Provide the [X, Y] coordinate of the cell's center where the given text is located.  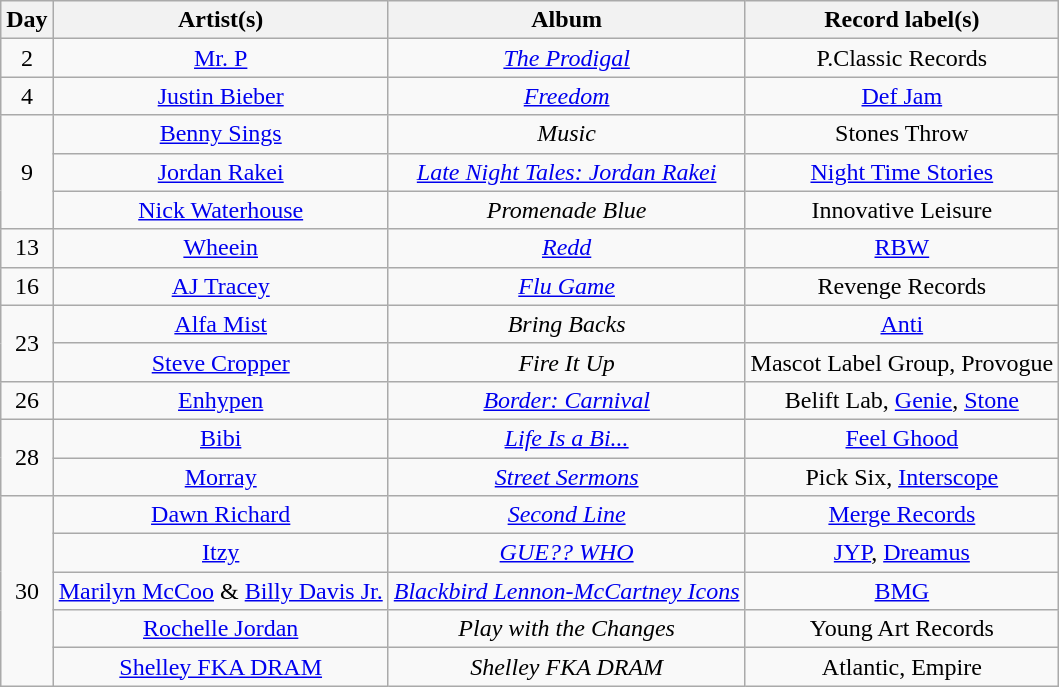
GUE?? WHO [566, 553]
Night Time Stories [902, 172]
BMG [902, 591]
30 [27, 591]
Freedom [566, 96]
Innovative Leisure [902, 210]
Album [566, 20]
P.Classic Records [902, 58]
JYP, Dreamus [902, 553]
Young Art Records [902, 629]
Anti [902, 324]
AJ Tracey [220, 286]
RBW [902, 248]
Belift Lab, Genie, Stone [902, 400]
Bring Backs [566, 324]
Life Is a Bi... [566, 438]
Fire It Up [566, 362]
Morray [220, 477]
Jordan Rakei [220, 172]
16 [27, 286]
28 [27, 457]
Justin Bieber [220, 96]
Flu Game [566, 286]
Blackbird Lennon-McCartney Icons [566, 591]
Benny Sings [220, 134]
Pick Six, Interscope [902, 477]
Music [566, 134]
Promenade Blue [566, 210]
Itzy [220, 553]
Day [27, 20]
Artist(s) [220, 20]
13 [27, 248]
Record label(s) [902, 20]
9 [27, 172]
Rochelle Jordan [220, 629]
Mr. P [220, 58]
Marilyn McCoo & Billy Davis Jr. [220, 591]
Wheein [220, 248]
23 [27, 343]
Redd [566, 248]
Alfa Mist [220, 324]
Late Night Tales: Jordan Rakei [566, 172]
Play with the Changes [566, 629]
26 [27, 400]
Atlantic, Empire [902, 667]
Dawn Richard [220, 515]
Steve Cropper [220, 362]
Bibi [220, 438]
Border: Carnival [566, 400]
Second Line [566, 515]
The Prodigal [566, 58]
2 [27, 58]
Revenge Records [902, 286]
Mascot Label Group, Provogue [902, 362]
Def Jam [902, 96]
Nick Waterhouse [220, 210]
Street Sermons [566, 477]
Feel Ghood [902, 438]
Merge Records [902, 515]
4 [27, 96]
Enhypen [220, 400]
Stones Throw [902, 134]
